Detect which cell encompasses the target text, then output its (x, y) center coordinate. 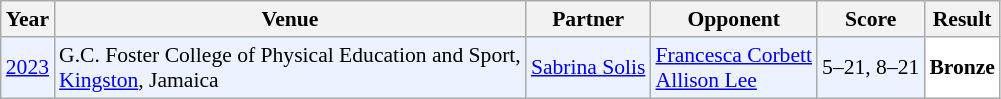
Sabrina Solis (588, 68)
Bronze (962, 68)
Partner (588, 19)
Year (28, 19)
2023 (28, 68)
Score (870, 19)
G.C. Foster College of Physical Education and Sport,Kingston, Jamaica (290, 68)
Francesca Corbett Allison Lee (734, 68)
Opponent (734, 19)
Venue (290, 19)
5–21, 8–21 (870, 68)
Result (962, 19)
